Provide the (X, Y) coordinate of the cell's center where the given text is located.  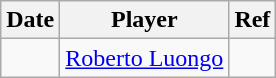
Date (30, 20)
Ref (252, 20)
Roberto Luongo (144, 58)
Player (144, 20)
